Pinpoint the cell where the given text exists, returning its [x, y] midpoint coordinate. 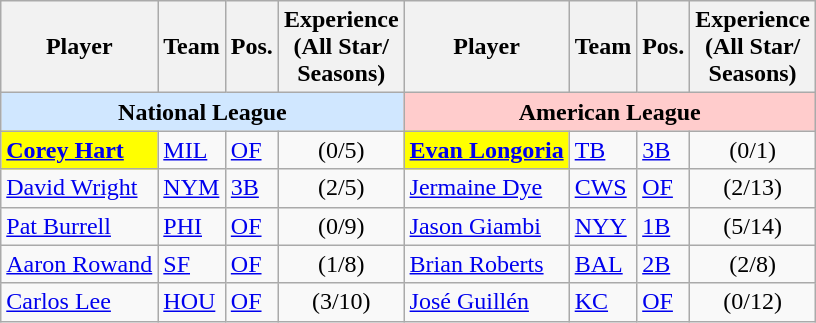
Brian Roberts [486, 264]
(5/14) [753, 226]
National League [202, 112]
Evan Longoria [486, 150]
MIL [192, 150]
BAL [603, 264]
American League [610, 112]
(1/8) [341, 264]
KC [603, 302]
Carlos Lee [80, 302]
(2/8) [753, 264]
David Wright [80, 188]
(0/5) [341, 150]
(0/1) [753, 150]
SF [192, 264]
CWS [603, 188]
HOU [192, 302]
Corey Hart [80, 150]
NYY [603, 226]
(0/9) [341, 226]
PHI [192, 226]
TB [603, 150]
Aaron Rowand [80, 264]
Jermaine Dye [486, 188]
José Guillén [486, 302]
(2/5) [341, 188]
1B [664, 226]
(0/12) [753, 302]
Jason Giambi [486, 226]
NYM [192, 188]
2B [664, 264]
Pat Burrell [80, 226]
(2/13) [753, 188]
(3/10) [341, 302]
